From the cell containing the given text, extract its center point as [x, y] coordinate. 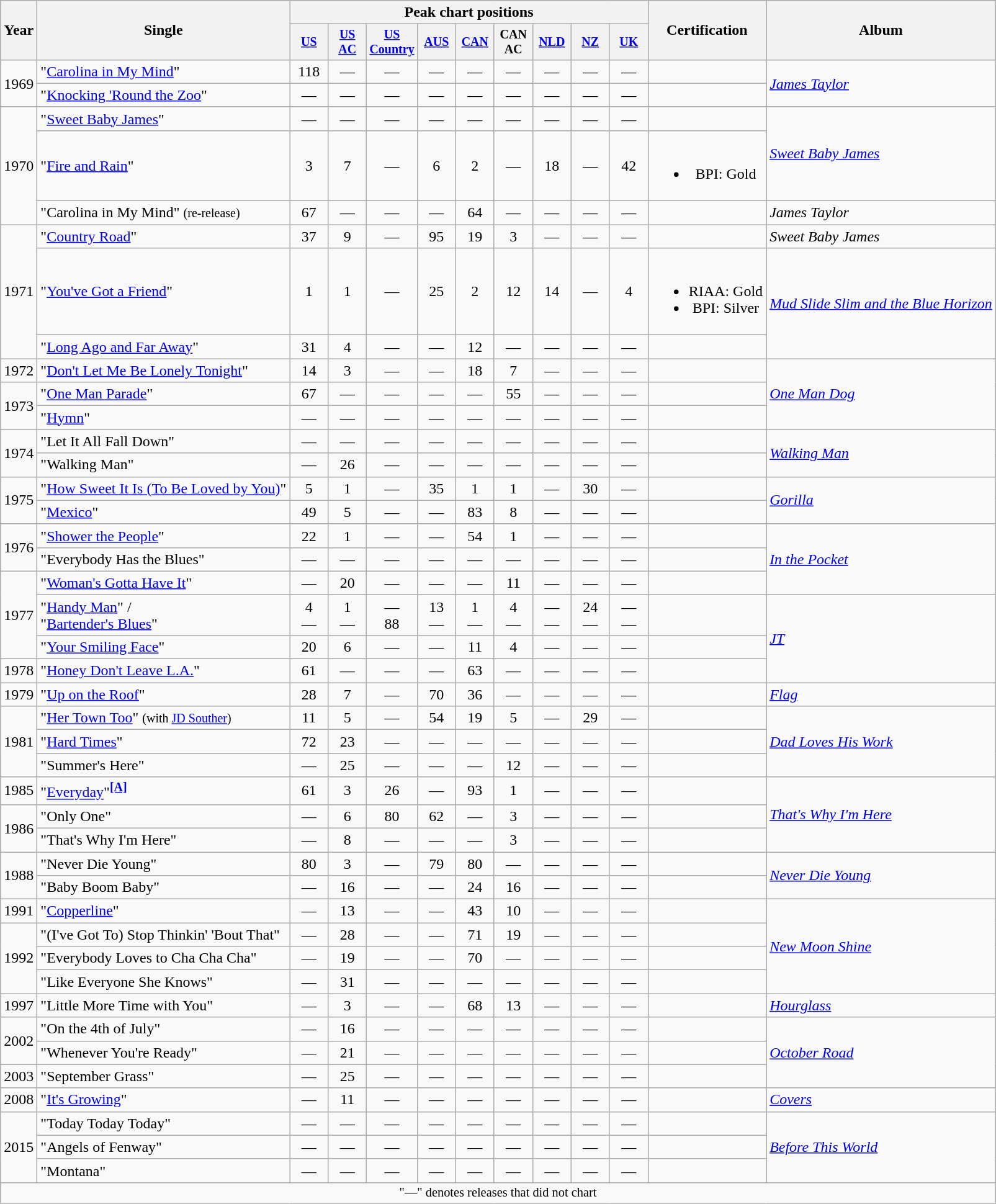
New Moon Shine [881, 946]
36 [475, 694]
"(I've Got To) Stop Thinkin' 'Bout That" [164, 935]
"Montana" [164, 1170]
55 [513, 394]
"It's Growing" [164, 1100]
"Never Die Young" [164, 864]
"Country Road" [164, 236]
37 [309, 236]
"Honey Don't Leave L.A." [164, 671]
1975 [19, 500]
"How Sweet It Is (To Be Loved by You)" [164, 488]
13— [436, 614]
93 [475, 791]
RIAA: GoldBPI: Silver [707, 292]
1992 [19, 958]
68 [475, 1005]
1977 [19, 614]
1972 [19, 371]
1971 [19, 292]
1991 [19, 911]
71 [475, 935]
"Her Town Too" (with JD Souther) [164, 718]
"Handy Man" / "Bartender's Blues" [164, 614]
CAN [475, 42]
"On the 4th of July" [164, 1029]
24— [590, 614]
"Summer's Here" [164, 765]
1985 [19, 791]
Gorilla [881, 500]
24 [475, 887]
Covers [881, 1100]
In the Pocket [881, 559]
"Only One" [164, 816]
"Little More Time with You" [164, 1005]
Dad Loves His Work [881, 742]
1976 [19, 547]
10 [513, 911]
"Today Today Today" [164, 1123]
2008 [19, 1100]
"Knocking 'Round the Zoo" [164, 95]
"—" denotes releases that did not chart [498, 1193]
49 [309, 512]
9 [348, 236]
"Long Ago and Far Away" [164, 347]
"Whenever You're Ready" [164, 1053]
Peak chart positions [469, 12]
"Fire and Rain" [164, 165]
1969 [19, 83]
JT [881, 638]
Hourglass [881, 1005]
CAN AC [513, 42]
30 [590, 488]
"Everyday"[A] [164, 791]
One Man Dog [881, 394]
"Woman's Gotta Have It" [164, 583]
Year [19, 30]
1986 [19, 828]
2015 [19, 1147]
63 [475, 671]
"Angels of Fenway" [164, 1147]
NLD [552, 42]
"Sweet Baby James" [164, 119]
79 [436, 864]
Walking Man [881, 453]
"Your Smiling Face" [164, 647]
"That's Why I'm Here" [164, 840]
1981 [19, 742]
Flag [881, 694]
US AC [348, 42]
"You've Got a Friend" [164, 292]
1970 [19, 165]
1979 [19, 694]
"Carolina in My Mind" [164, 71]
43 [475, 911]
22 [309, 536]
Single [164, 30]
62 [436, 816]
"Don't Let Me Be Lonely Tonight" [164, 371]
83 [475, 512]
"Everybody Has the Blues" [164, 559]
That's Why I'm Here [881, 814]
42 [629, 165]
"Everybody Loves to Cha Cha Cha" [164, 958]
64 [475, 213]
—88 [392, 614]
Certification [707, 30]
"Copperline" [164, 911]
35 [436, 488]
"Baby Boom Baby" [164, 887]
1973 [19, 406]
"Hymn" [164, 418]
"September Grass" [164, 1076]
23 [348, 742]
"Let It All Fall Down" [164, 441]
1974 [19, 453]
1988 [19, 876]
29 [590, 718]
1997 [19, 1005]
2003 [19, 1076]
Mud Slide Slim and the Blue Horizon [881, 303]
AUS [436, 42]
"Hard Times" [164, 742]
BPI: Gold [707, 165]
"Mexico" [164, 512]
US Country [392, 42]
"One Man Parade" [164, 394]
1978 [19, 671]
October Road [881, 1053]
72 [309, 742]
95 [436, 236]
2002 [19, 1041]
Album [881, 30]
UK [629, 42]
NZ [590, 42]
Before This World [881, 1147]
Never Die Young [881, 876]
"Up on the Roof" [164, 694]
"Like Everyone She Knows" [164, 982]
21 [348, 1053]
118 [309, 71]
US [309, 42]
"Shower the People" [164, 536]
"Walking Man" [164, 465]
"Carolina in My Mind" (re-release) [164, 213]
